Search for the cell housing the specified text and yield its (x, y) center coordinate. 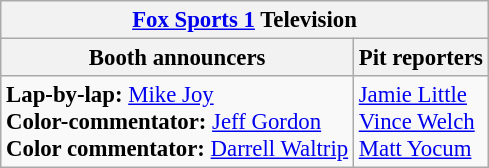
Booth announcers (178, 58)
Pit reporters (420, 58)
Fox Sports 1 Television (245, 20)
Jamie LittleVince WelchMatt Yocum (420, 122)
Lap-by-lap: Mike JoyColor-commentator: Jeff GordonColor commentator: Darrell Waltrip (178, 122)
